Find where the given text appears and provide that cell's center as (X, Y) coordinate. 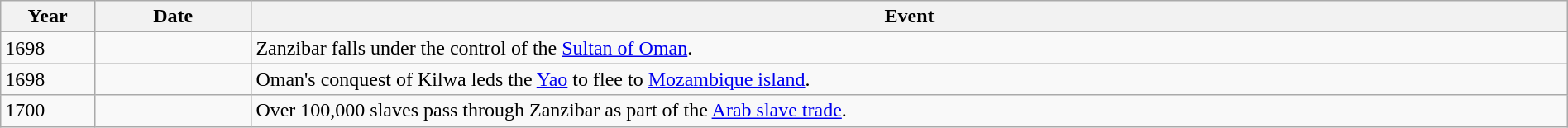
Event (910, 17)
Oman's conquest of Kilwa leds the Yao to flee to Mozambique island. (910, 79)
Year (48, 17)
Over 100,000 slaves pass through Zanzibar as part of the Arab slave trade. (910, 111)
Zanzibar falls under the control of the Sultan of Oman. (910, 48)
1700 (48, 111)
Date (172, 17)
